Locate the cell with the specified text and output its [x, y] center coordinate. 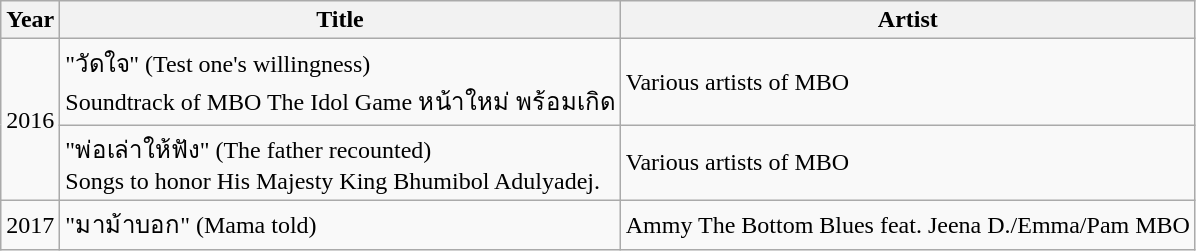
Artist [908, 20]
Year [30, 20]
Title [340, 20]
"มาม้าบอก" (Mama told) [340, 224]
2017 [30, 224]
2016 [30, 120]
"พ่อเล่าให้ฟัง" (The father recounted)Songs to honor His Majesty King Bhumibol Adulyadej. [340, 163]
"วัดใจ" (Test one's willingness)Soundtrack of MBO The Idol Game หน้าใหม่ พร้อมเกิด [340, 82]
Ammy The Bottom Blues feat. Jeena D./Emma/Pam MBO [908, 224]
